Find where the given text appears and provide that cell's center as (x, y) coordinate. 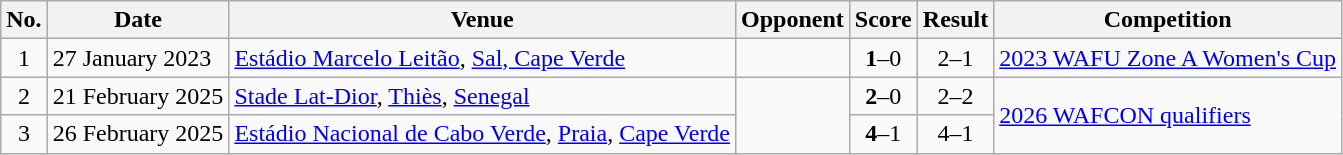
2–0 (883, 96)
Opponent (793, 20)
1–0 (883, 58)
No. (24, 20)
27 January 2023 (138, 58)
1 (24, 58)
Competition (1168, 20)
Estádio Nacional de Cabo Verde, Praia, Cape Verde (482, 134)
2 (24, 96)
2026 WAFCON qualifiers (1168, 115)
Result (955, 20)
2023 WAFU Zone A Women's Cup (1168, 58)
Venue (482, 20)
26 February 2025 (138, 134)
21 February 2025 (138, 96)
3 (24, 134)
2–2 (955, 96)
Estádio Marcelo Leitão, Sal, Cape Verde (482, 58)
Score (883, 20)
Date (138, 20)
Stade Lat-Dior, Thiès, Senegal (482, 96)
2–1 (955, 58)
